Extract the (X, Y) coordinate from the center of the cell holding the provided text.  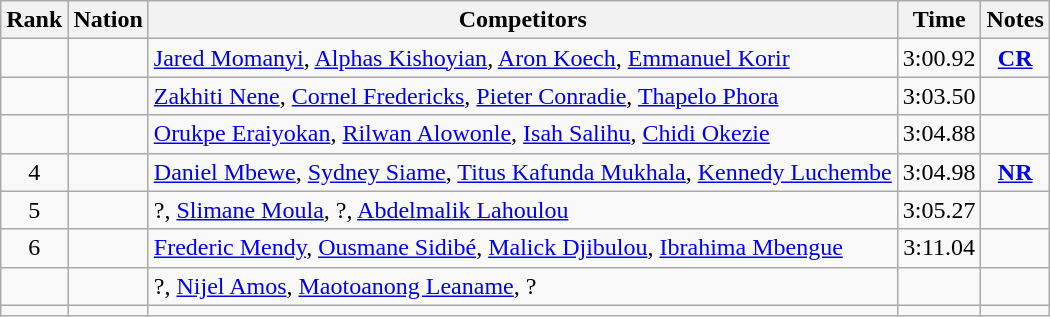
Time (939, 20)
Daniel Mbewe, Sydney Siame, Titus Kafunda Mukhala, Kennedy Luchembe (522, 172)
3:04.98 (939, 172)
3:04.88 (939, 134)
3:05.27 (939, 210)
Orukpe Eraiyokan, Rilwan Alowonle, Isah Salihu, Chidi Okezie (522, 134)
3:11.04 (939, 248)
Jared Momanyi, Alphas Kishoyian, Aron Koech, Emmanuel Korir (522, 58)
Nation (108, 20)
3:00.92 (939, 58)
?, Nijel Amos, Maotoanong Leaname, ? (522, 286)
Zakhiti Nene, Cornel Fredericks, Pieter Conradie, Thapelo Phora (522, 96)
6 (34, 248)
5 (34, 210)
?, Slimane Moula, ?, Abdelmalik Lahoulou (522, 210)
Frederic Mendy, Ousmane Sidibé, Malick Djibulou, Ibrahima Mbengue (522, 248)
CR (1015, 58)
NR (1015, 172)
3:03.50 (939, 96)
4 (34, 172)
Rank (34, 20)
Competitors (522, 20)
Notes (1015, 20)
